From the cell containing the given text, extract its center point as [x, y] coordinate. 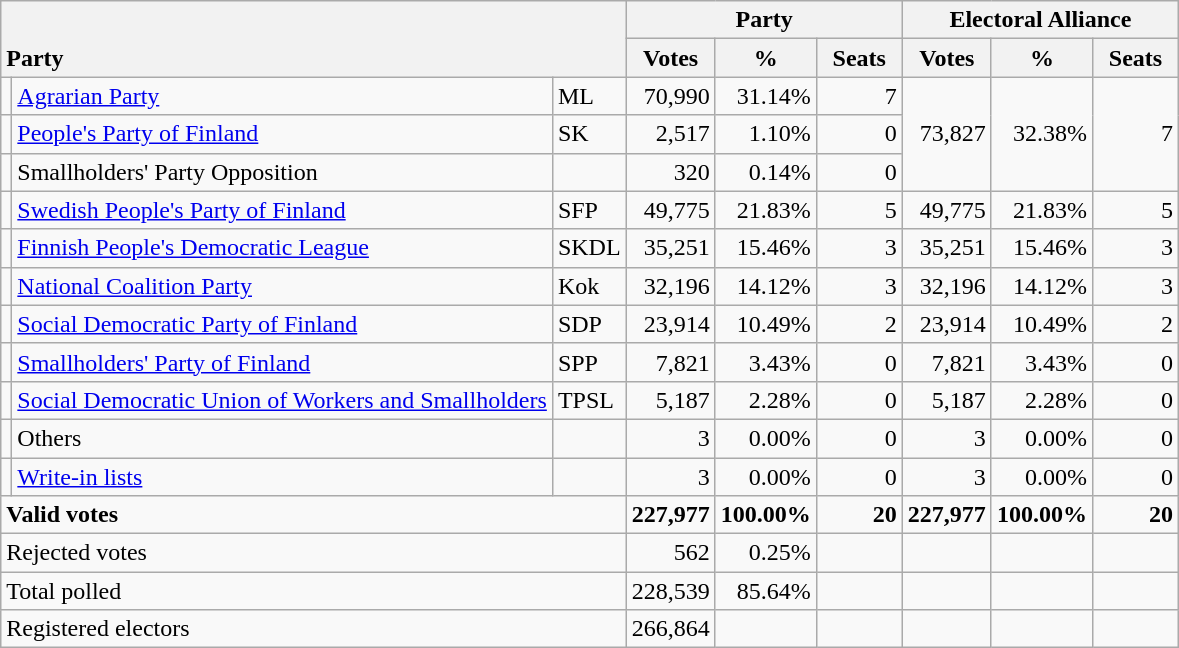
Rejected votes [314, 553]
Social Democratic Party of Finland [282, 324]
85.64% [766, 591]
2,517 [670, 134]
320 [670, 172]
Registered electors [314, 629]
National Coalition Party [282, 286]
562 [670, 553]
People's Party of Finland [282, 134]
SK [589, 134]
Agrarian Party [282, 96]
ML [589, 96]
0.14% [766, 172]
32.38% [1042, 134]
73,827 [946, 134]
266,864 [670, 629]
SPP [589, 362]
70,990 [670, 96]
Write-in lists [282, 477]
SKDL [589, 248]
Social Democratic Union of Workers and Smallholders [282, 400]
228,539 [670, 591]
1.10% [766, 134]
TPSL [589, 400]
0.25% [766, 553]
Smallholders' Party of Finland [282, 362]
Valid votes [314, 515]
Smallholders' Party Opposition [282, 172]
31.14% [766, 96]
Others [282, 438]
Finnish People's Democratic League [282, 248]
Total polled [314, 591]
Kok [589, 286]
Electoral Alliance [1040, 20]
SFP [589, 210]
SDP [589, 324]
Swedish People's Party of Finland [282, 210]
